Pinpoint the cell where the given text exists, returning its [x, y] midpoint coordinate. 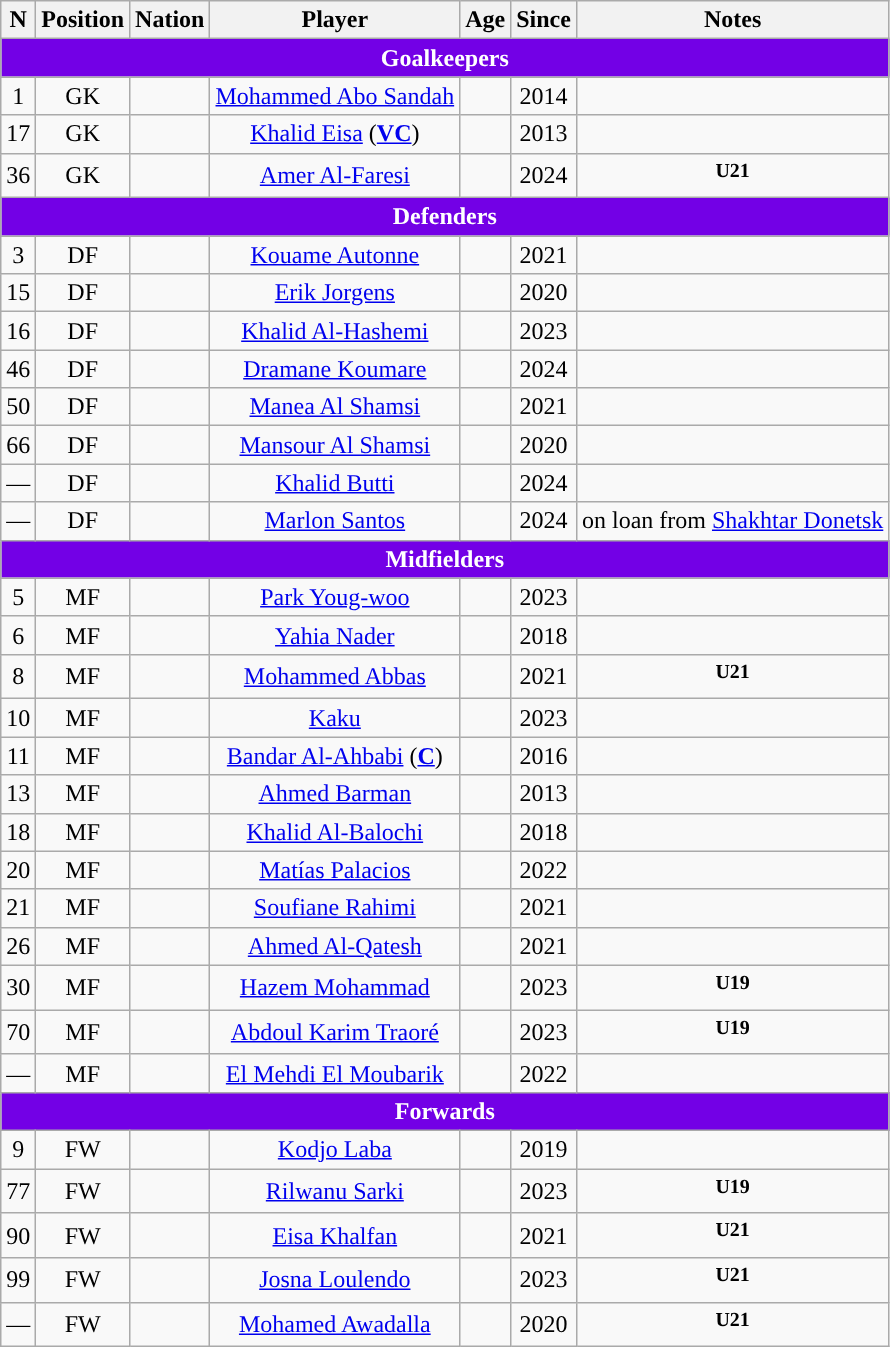
Matías Palacios [335, 870]
16 [18, 331]
Goalkeepers [445, 58]
on loan from Shakhtar Donetsk [732, 521]
Soufiane Rahimi [335, 908]
77 [18, 1192]
Notes [732, 20]
9 [18, 1150]
Rilwanu Sarki [335, 1192]
Player [335, 20]
Midfielders [445, 559]
15 [18, 293]
17 [18, 134]
Hazem Mohammad [335, 988]
70 [18, 1032]
2016 [544, 756]
90 [18, 1236]
50 [18, 407]
13 [18, 794]
N [18, 20]
Erik Jorgens [335, 293]
Manea Al Shamsi [335, 407]
Dramane Koumare [335, 369]
El Mehdi El Moubarik [335, 1073]
Ahmed Al-Qatesh [335, 946]
Khalid Butti [335, 483]
Khalid Al-Balochi [335, 832]
Age [486, 20]
5 [18, 597]
Eisa Khalfan [335, 1236]
Khalid Eisa (VC) [335, 134]
Marlon Santos [335, 521]
Abdoul Karim Traoré [335, 1032]
Bandar Al-Ahbabi (C) [335, 756]
Since [544, 20]
Kaku [335, 718]
21 [18, 908]
Mohammed Abbas [335, 676]
1 [18, 96]
Kouame Autonne [335, 255]
99 [18, 1280]
Khalid Al-Hashemi [335, 331]
6 [18, 635]
Kodjo Laba [335, 1150]
Yahia Nader [335, 635]
46 [18, 369]
Mohammed Abo Sandah [335, 96]
Forwards [445, 1111]
11 [18, 756]
3 [18, 255]
2014 [544, 96]
18 [18, 832]
26 [18, 946]
Mansour Al Shamsi [335, 445]
36 [18, 176]
20 [18, 870]
Amer Al-Faresi [335, 176]
Mohamed Awadalla [335, 1324]
10 [18, 718]
8 [18, 676]
Park Youg-woo [335, 597]
2019 [544, 1150]
Josna Loulendo [335, 1280]
30 [18, 988]
66 [18, 445]
Ahmed Barman [335, 794]
Defenders [445, 217]
Position [83, 20]
Nation [170, 20]
